Provide the (x, y) coordinate of the cell's center where the given text is located.  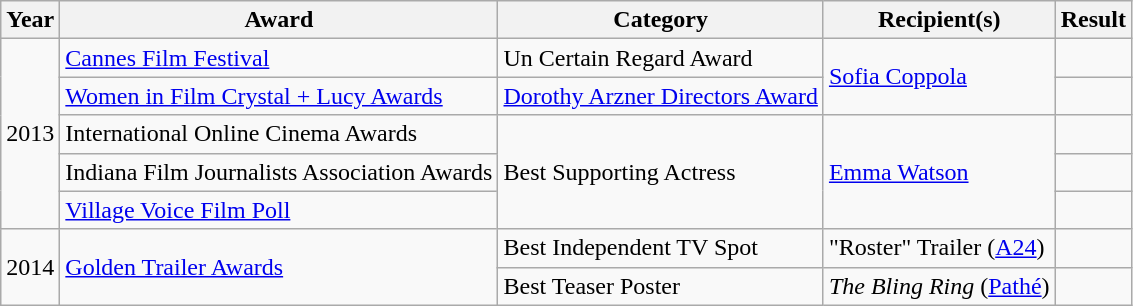
Category (660, 20)
Golden Trailer Awards (279, 267)
Village Voice Film Poll (279, 210)
Best Teaser Poster (660, 286)
Indiana Film Journalists Association Awards (279, 172)
Result (1093, 20)
Women in Film Crystal + Lucy Awards (279, 96)
Sofia Coppola (939, 77)
Cannes Film Festival (279, 58)
The Bling Ring (Pathé) (939, 286)
2014 (30, 267)
Award (279, 20)
2013 (30, 134)
Recipient(s) (939, 20)
Best Supporting Actress (660, 172)
Un Certain Regard Award (660, 58)
Year (30, 20)
Best Independent TV Spot (660, 248)
"Roster" Trailer (A24) (939, 248)
Emma Watson (939, 172)
International Online Cinema Awards (279, 134)
Dorothy Arzner Directors Award (660, 96)
